Return (X, Y) of the center of cell containing provided text 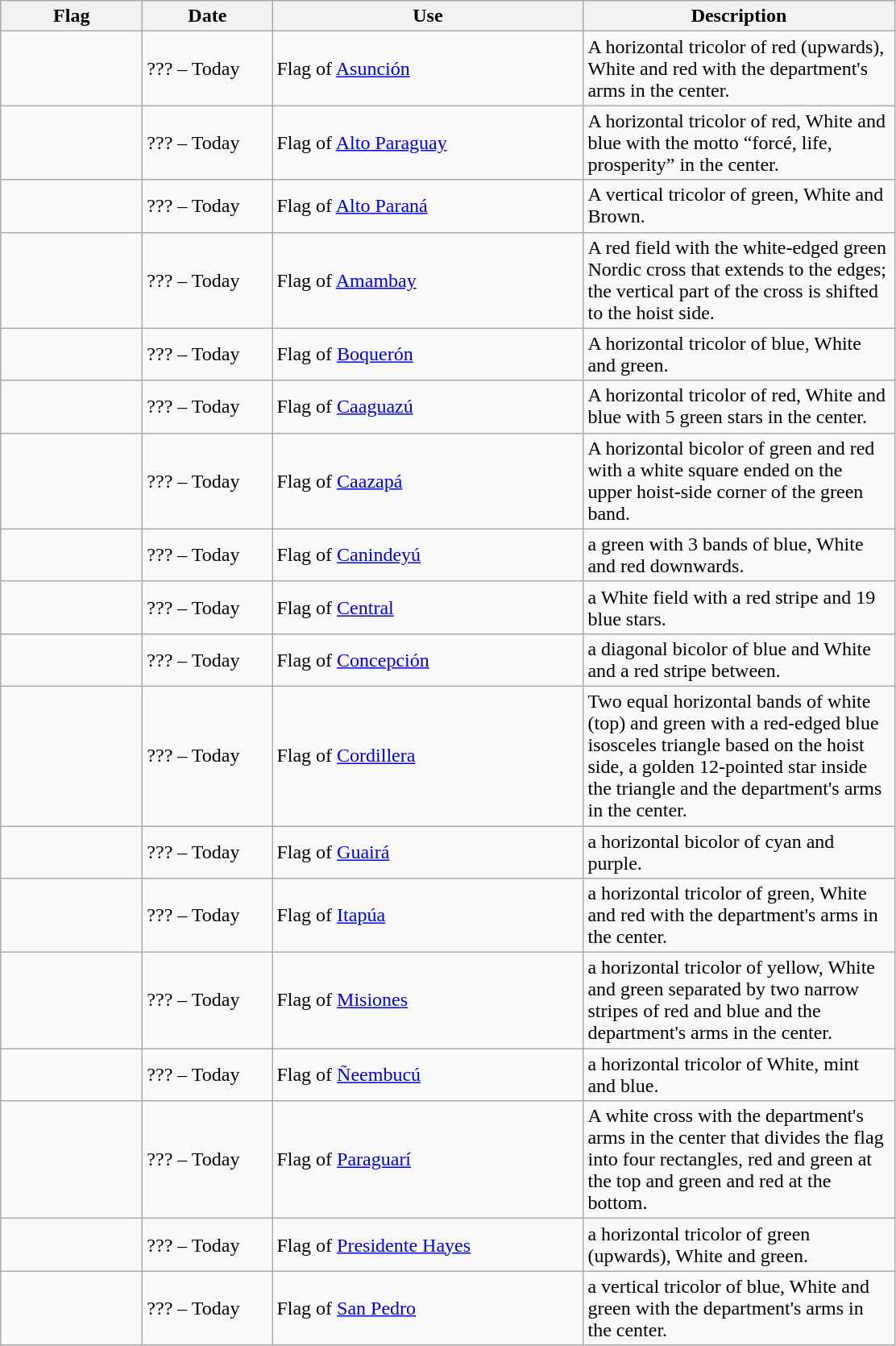
A red field with the white-edged green Nordic cross that extends to the edges; the vertical part of the cross is shifted to the hoist side. (739, 280)
Flag of Concepción (428, 659)
Flag (72, 16)
Use (428, 16)
Description (739, 16)
A horizontal tricolor of red, White and blue with 5 green stars in the center. (739, 406)
Flag of Caazapá (428, 480)
Flag of Alto Paraná (428, 206)
Flag of Asunción (428, 69)
A horizontal tricolor of blue, White and green. (739, 355)
Flag of Presidente Hayes (428, 1244)
Flag of Paraguarí (428, 1160)
A horizontal tricolor of red (upwards), White and red with the department's arms in the center. (739, 69)
Date (208, 16)
Flag of Ñeembucú (428, 1075)
a horizontal bicolor of cyan and purple. (739, 851)
a horizontal tricolor of White, mint and blue. (739, 1075)
a White field with a red stripe and 19 blue stars. (739, 608)
Flag of Boquerón (428, 355)
Flag of San Pedro (428, 1308)
Flag of Cordillera (428, 756)
A vertical tricolor of green, White and Brown. (739, 206)
Flag of Guairá (428, 851)
Flag of Amambay (428, 280)
a green with 3 bands of blue, White and red downwards. (739, 555)
Flag of Itapúa (428, 916)
Flag of Alto Paraguay (428, 143)
A horizontal bicolor of green and red with a white square ended on the upper hoist-side corner of the green band. (739, 480)
a diagonal bicolor of blue and White and a red stripe between. (739, 659)
a vertical tricolor of blue, White and green with the department's arms in the center. (739, 1308)
a horizontal tricolor of green, White and red with the department's arms in the center. (739, 916)
Flag of Caaguazú (428, 406)
a horizontal tricolor of green (upwards), White and green. (739, 1244)
Flag of Misiones (428, 1001)
a horizontal tricolor of yellow, White and green separated by two narrow stripes of red and blue and the department's arms in the center. (739, 1001)
Flag of Central (428, 608)
Flag of Canindeyú (428, 555)
A horizontal tricolor of red, White and blue with the motto “forcé, life, prosperity” in the center. (739, 143)
